Detect which cell encompasses the target text, then output its [x, y] center coordinate. 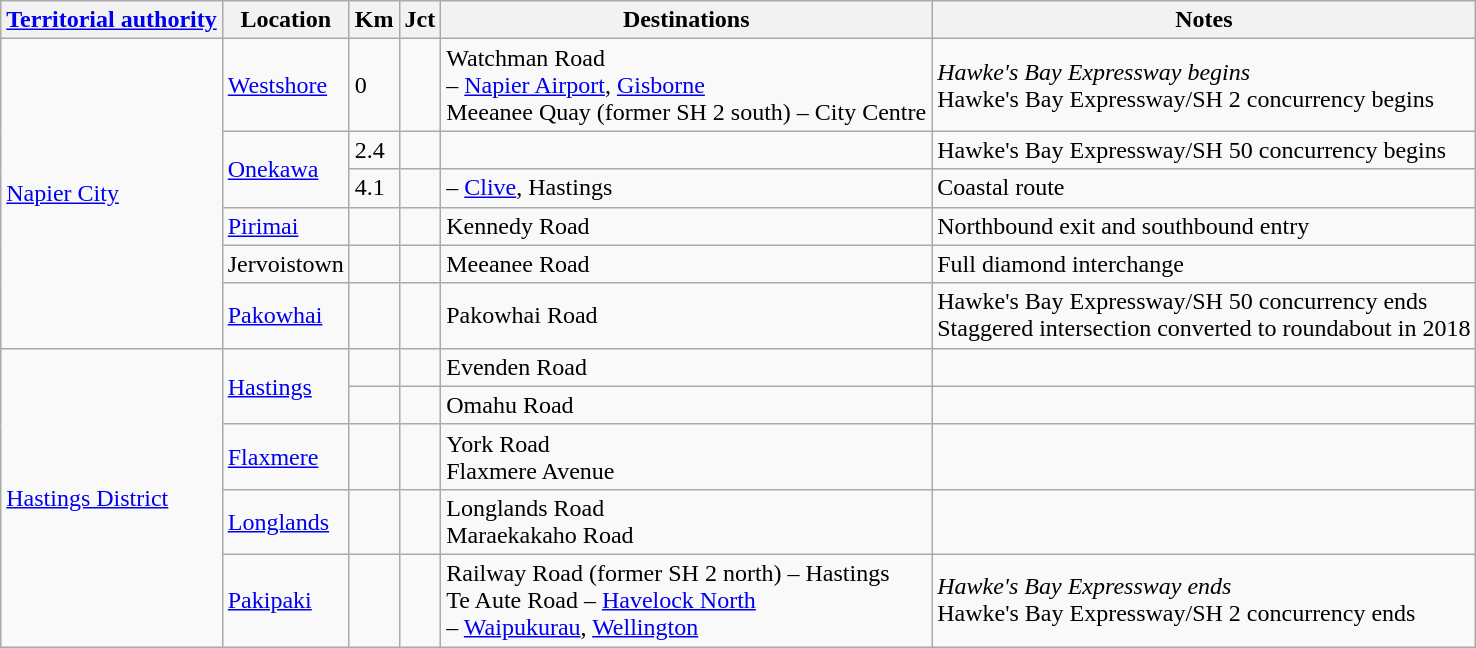
Hawke's Bay Expressway endsHawke's Bay Expressway/SH 2 concurrency ends [1204, 600]
Pakowhai Road [686, 316]
Destinations [686, 20]
Flaxmere [286, 456]
Km [374, 20]
0 [374, 85]
Westshore [286, 85]
Hastings District [112, 497]
Meeanee Road [686, 264]
Coastal route [1204, 188]
Longlands [286, 522]
4.1 [374, 188]
Hawke's Bay Expressway beginsHawke's Bay Expressway/SH 2 concurrency begins [1204, 85]
Pirimai [286, 226]
Watchman Road – Napier Airport, GisborneMeeanee Quay (former SH 2 south) – City Centre [686, 85]
Pakipaki [286, 600]
2.4 [374, 150]
Hastings [286, 386]
Kennedy Road [686, 226]
Full diamond interchange [1204, 264]
Pakowhai [286, 316]
Jervoistown [286, 264]
Location [286, 20]
Hawke's Bay Expressway/SH 50 concurrency begins [1204, 150]
Railway Road (former SH 2 north) – HastingsTe Aute Road – Havelock North – Waipukurau, Wellington [686, 600]
– Clive, Hastings [686, 188]
Evenden Road [686, 367]
Onekawa [286, 169]
Longlands RoadMaraekakaho Road [686, 522]
Hawke's Bay Expressway/SH 50 concurrency endsStaggered intersection converted to roundabout in 2018 [1204, 316]
Jct [420, 20]
Territorial authority [112, 20]
Northbound exit and southbound entry [1204, 226]
Omahu Road [686, 405]
Napier City [112, 194]
Notes [1204, 20]
York RoadFlaxmere Avenue [686, 456]
